Capture the cell that displays the provided text and extract its (X, Y) central coordinate. 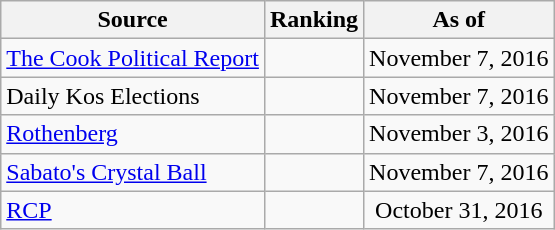
Rothenberg (133, 134)
November 3, 2016 (459, 134)
October 31, 2016 (459, 210)
As of (459, 20)
Source (133, 20)
RCP (133, 210)
Sabato's Crystal Ball (133, 172)
Daily Kos Elections (133, 96)
The Cook Political Report (133, 58)
Ranking (314, 20)
